Pinpoint the cell where the given text exists, returning its (x, y) midpoint coordinate. 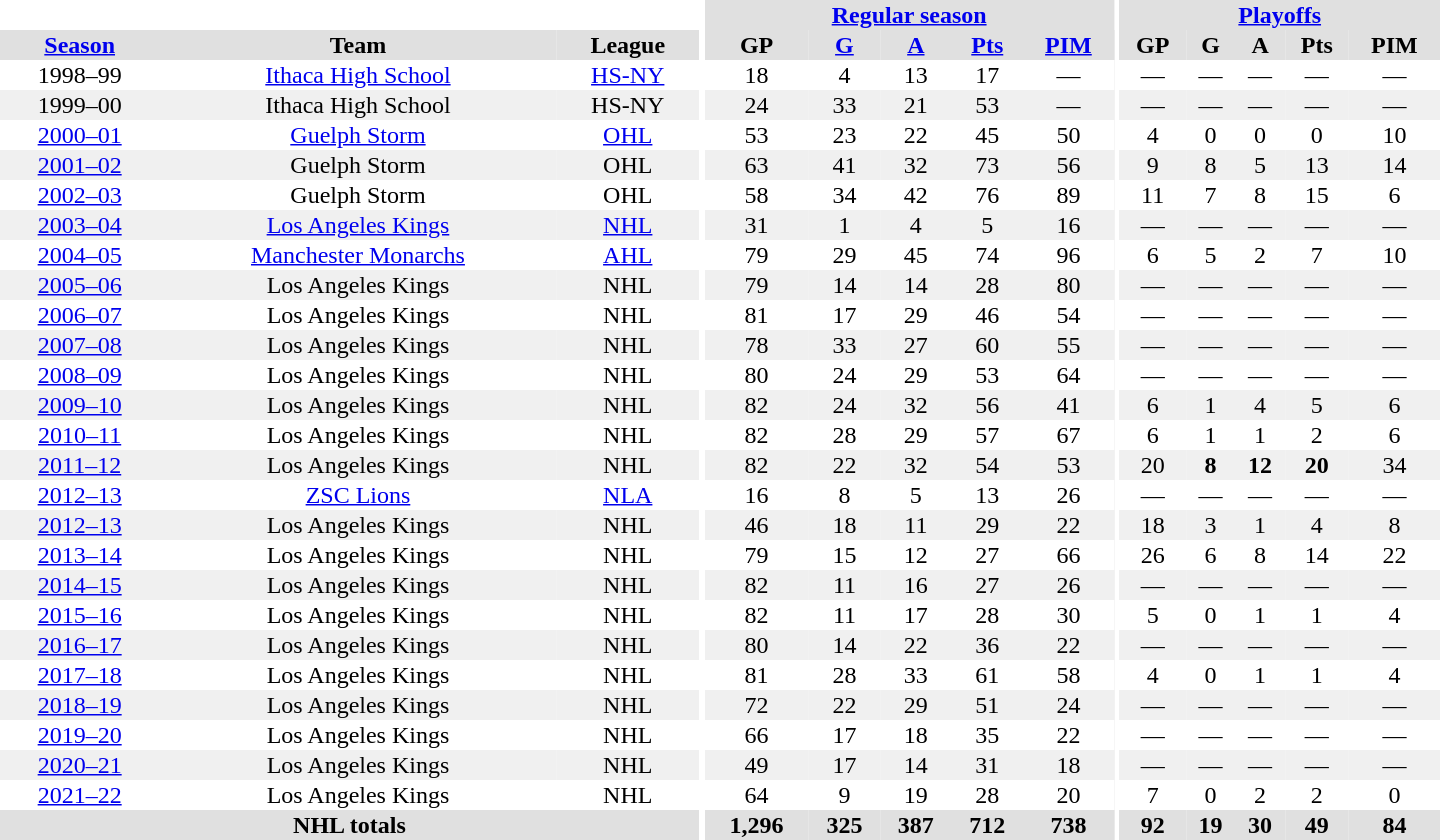
67 (1068, 435)
2006–07 (80, 315)
NLA (628, 495)
2003–04 (80, 225)
387 (916, 825)
2011–12 (80, 465)
2008–09 (80, 375)
1,296 (756, 825)
2014–15 (80, 585)
League (628, 45)
2015–16 (80, 615)
96 (1068, 255)
2002–03 (80, 195)
21 (916, 105)
84 (1394, 825)
3 (1210, 525)
55 (1068, 345)
2020–21 (80, 765)
Playoffs (1280, 15)
Regular season (909, 15)
Team (358, 45)
50 (1068, 135)
1999–00 (80, 105)
78 (756, 345)
74 (988, 255)
57 (988, 435)
23 (844, 135)
2018–19 (80, 705)
2010–11 (80, 435)
60 (988, 345)
Manchester Monarchs (358, 255)
73 (988, 165)
2013–14 (80, 555)
2001–02 (80, 165)
325 (844, 825)
42 (916, 195)
51 (988, 705)
2016–17 (80, 645)
2021–22 (80, 795)
92 (1152, 825)
738 (1068, 825)
2005–06 (80, 285)
NHL totals (350, 825)
2009–10 (80, 405)
ZSC Lions (358, 495)
35 (988, 735)
89 (1068, 195)
63 (756, 165)
2000–01 (80, 135)
2007–08 (80, 345)
1998–99 (80, 75)
61 (988, 675)
Season (80, 45)
2017–18 (80, 675)
AHL (628, 255)
712 (988, 825)
2019–20 (80, 735)
72 (756, 705)
36 (988, 645)
2004–05 (80, 255)
76 (988, 195)
